Return [x, y] of the center of cell containing provided text 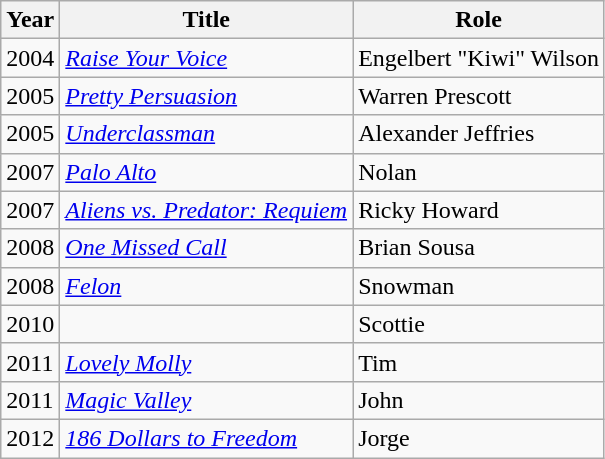
Ricky Howard [479, 210]
Felon [206, 286]
Role [479, 20]
Engelbert "Kiwi" Wilson [479, 58]
2010 [30, 324]
Jorge [479, 438]
Scottie [479, 324]
Tim [479, 362]
John [479, 400]
186 Dollars to Freedom [206, 438]
Magic Valley [206, 400]
Warren Prescott [479, 96]
Snowman [479, 286]
2004 [30, 58]
Lovely Molly [206, 362]
Brian Sousa [479, 248]
Nolan [479, 172]
Alexander Jeffries [479, 134]
Underclassman [206, 134]
2012 [30, 438]
Pretty Persuasion [206, 96]
Title [206, 20]
One Missed Call [206, 248]
Year [30, 20]
Raise Your Voice [206, 58]
Palo Alto [206, 172]
Aliens vs. Predator: Requiem [206, 210]
